Detect which cell encompasses the target text, then output its [x, y] center coordinate. 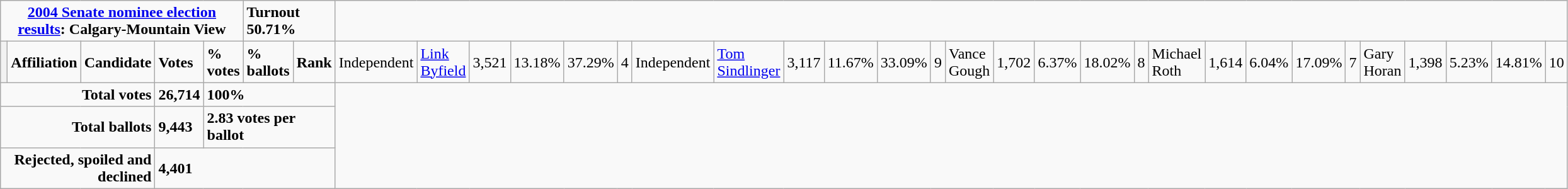
Turnout 50.71% [289, 21]
1,398 [1425, 62]
5.23% [1469, 62]
33.09% [903, 62]
Rejected, spoiled and declined [78, 168]
8 [1142, 62]
9,443 [179, 127]
Michael Roth [1177, 62]
% ballots [268, 62]
Candidate [118, 62]
100% [270, 94]
2.83 votes per ballot [270, 127]
14.81% [1518, 62]
13.18% [537, 62]
1,614 [1226, 62]
10 [1556, 62]
6.37% [1057, 62]
Link Byfield [444, 62]
7 [1353, 62]
2004 Senate nominee election results: Calgary-Mountain View [122, 21]
3,117 [804, 62]
1,702 [1014, 62]
6.04% [1269, 62]
Affiliation [44, 62]
4 [625, 62]
% votes [223, 62]
9 [937, 62]
26,714 [179, 94]
3,521 [490, 62]
Tom Sindlinger [748, 62]
Vance Gough [969, 62]
37.29% [591, 62]
Total ballots [78, 127]
Gary Horan [1382, 62]
17.09% [1319, 62]
4,401 [245, 168]
11.67% [850, 62]
Rank [314, 62]
Total votes [78, 94]
Votes [179, 62]
18.02% [1107, 62]
